Provide the [x, y] coordinate of the cell's center where the given text is located.  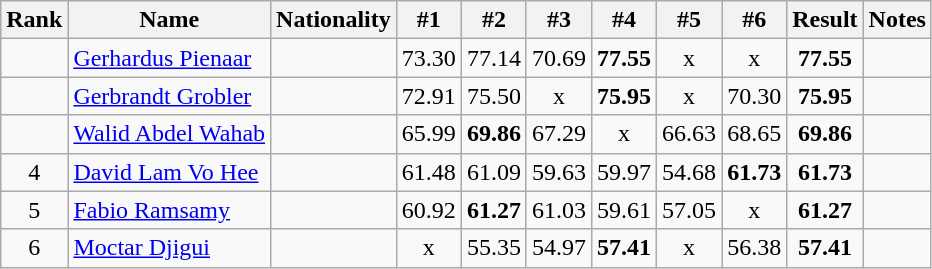
Notes [897, 20]
Fabio Ramsamy [170, 210]
70.69 [558, 58]
61.09 [494, 172]
72.91 [428, 96]
5 [34, 210]
Rank [34, 20]
59.97 [624, 172]
#1 [428, 20]
54.68 [690, 172]
61.03 [558, 210]
56.38 [754, 248]
75.50 [494, 96]
57.05 [690, 210]
#4 [624, 20]
59.61 [624, 210]
61.48 [428, 172]
77.14 [494, 58]
Walid Abdel Wahab [170, 134]
70.30 [754, 96]
Gerhardus Pienaar [170, 58]
55.35 [494, 248]
67.29 [558, 134]
#5 [690, 20]
Gerbrandt Grobler [170, 96]
4 [34, 172]
David Lam Vo Hee [170, 172]
Name [170, 20]
65.99 [428, 134]
68.65 [754, 134]
#6 [754, 20]
Result [825, 20]
Moctar Djigui [170, 248]
59.63 [558, 172]
66.63 [690, 134]
#2 [494, 20]
60.92 [428, 210]
73.30 [428, 58]
#3 [558, 20]
Nationality [334, 20]
54.97 [558, 248]
6 [34, 248]
